Extract the [X, Y] coordinate from the center of the cell holding the provided text.  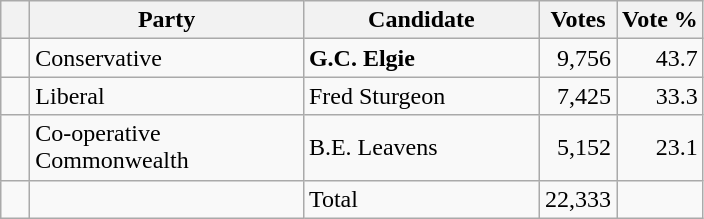
7,425 [578, 96]
Co-operative Commonwealth [167, 148]
Fred Sturgeon [421, 96]
33.3 [660, 96]
Conservative [167, 58]
G.C. Elgie [421, 58]
Total [421, 199]
43.7 [660, 58]
Liberal [167, 96]
9,756 [578, 58]
Vote % [660, 20]
5,152 [578, 148]
Votes [578, 20]
B.E. Leavens [421, 148]
Party [167, 20]
23.1 [660, 148]
Candidate [421, 20]
22,333 [578, 199]
